Identify which cell holds the provided text, then report its (X, Y) central coordinate. 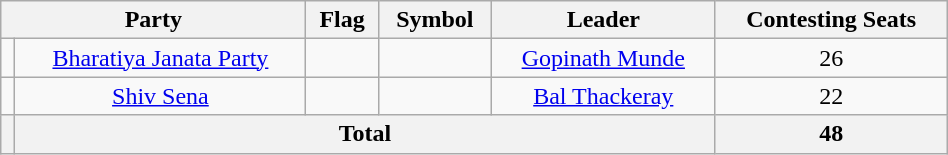
Symbol (434, 20)
Flag (342, 20)
Shiv Sena (160, 96)
22 (831, 96)
Party (154, 20)
Gopinath Munde (604, 58)
Leader (604, 20)
Total (365, 134)
Contesting Seats (831, 20)
26 (831, 58)
Bharatiya Janata Party (160, 58)
Bal Thackeray (604, 96)
48 (831, 134)
